For the text-containing cell, return its midpoint in (x, y) coordinate format. 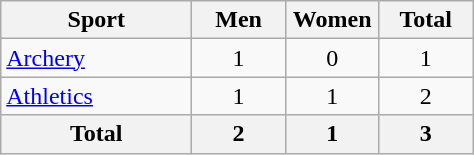
Men (239, 20)
Athletics (96, 96)
3 (426, 134)
Women (332, 20)
0 (332, 58)
Sport (96, 20)
Archery (96, 58)
